Search for the cell housing the specified text and yield its (x, y) center coordinate. 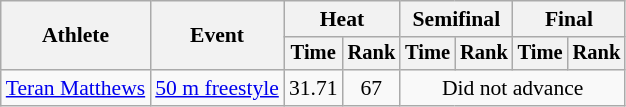
Semifinal (456, 19)
Athlete (76, 36)
31.71 (314, 88)
50 m freestyle (217, 88)
Teran Matthews (76, 88)
Heat (342, 19)
Did not advance (512, 88)
Final (569, 19)
67 (372, 88)
Event (217, 36)
